Provide the [X, Y] coordinate of the cell's center where the given text is located.  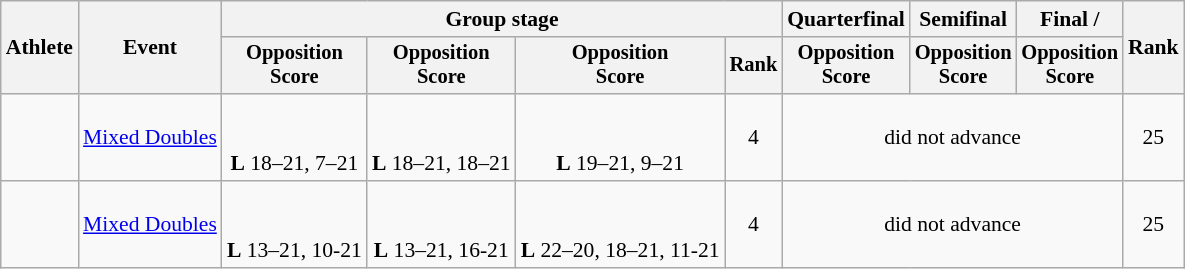
Quarterfinal [846, 19]
L 18–21, 7–21 [294, 138]
Semifinal [964, 19]
Group stage [502, 19]
Athlete [40, 48]
Final / [1070, 19]
L 19–21, 9–21 [620, 138]
L 13–21, 16-21 [442, 224]
L 13–21, 10-21 [294, 224]
L 22–20, 18–21, 11-21 [620, 224]
L 18–21, 18–21 [442, 138]
Event [150, 48]
